Detect which cell encompasses the target text, then output its [X, Y] center coordinate. 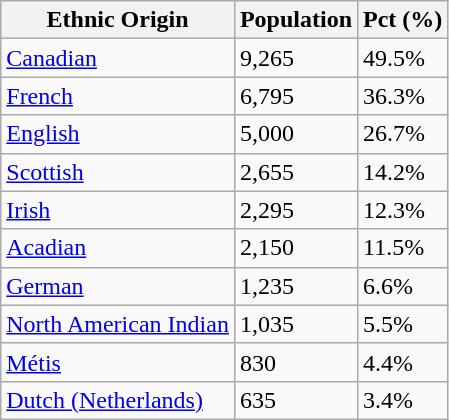
Métis [118, 362]
6,795 [296, 96]
Acadian [118, 248]
4.4% [403, 362]
English [118, 134]
Scottish [118, 172]
14.2% [403, 172]
North American Indian [118, 324]
German [118, 286]
1,035 [296, 324]
Irish [118, 210]
5,000 [296, 134]
26.7% [403, 134]
12.3% [403, 210]
Dutch (Netherlands) [118, 400]
11.5% [403, 248]
2,150 [296, 248]
2,295 [296, 210]
Population [296, 20]
2,655 [296, 172]
1,235 [296, 286]
635 [296, 400]
36.3% [403, 96]
49.5% [403, 58]
Canadian [118, 58]
5.5% [403, 324]
9,265 [296, 58]
French [118, 96]
3.4% [403, 400]
6.6% [403, 286]
830 [296, 362]
Ethnic Origin [118, 20]
Pct (%) [403, 20]
